Locate the cell with the specified text and output its (X, Y) center coordinate. 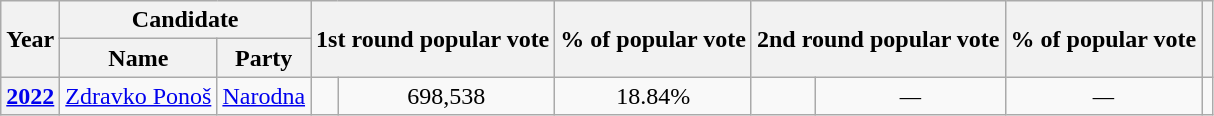
Narodna (264, 96)
1st round popular vote (433, 39)
698,538 (446, 96)
Name (138, 58)
Candidate (186, 20)
2nd round popular vote (878, 39)
Zdravko Ponoš (138, 96)
18.84% (654, 96)
Year (30, 39)
2022 (30, 96)
Party (264, 58)
